From the cell containing the given text, extract its center point as [x, y] coordinate. 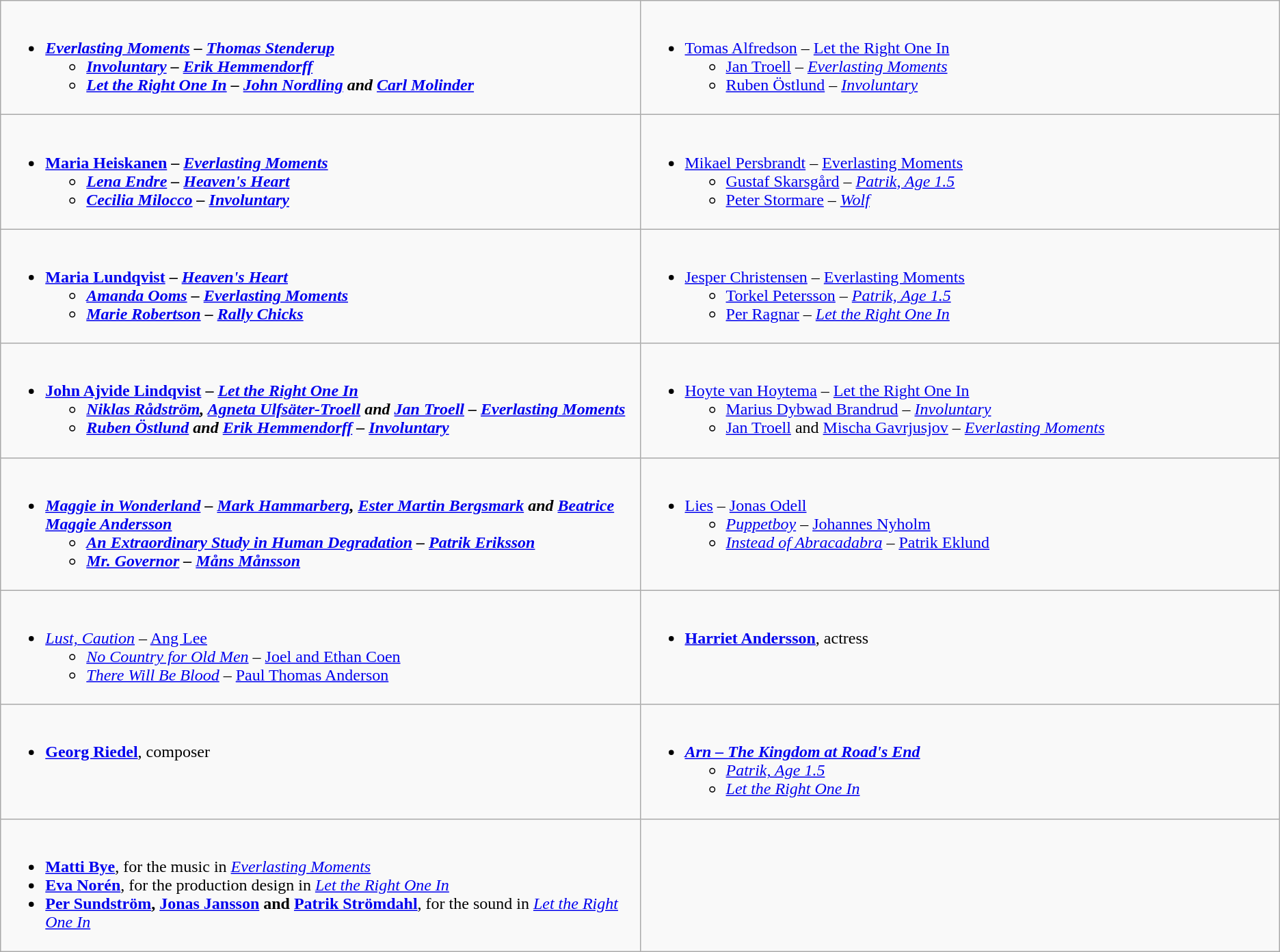
Mikael Persbrandt – Everlasting MomentsGustaf Skarsgård – Patrik, Age 1.5Peter Stormare – Wolf [960, 172]
Everlasting Moments – Thomas StenderupInvoluntary – Erik HemmendorffLet the Right One In – John Nordling and Carl Molinder [320, 57]
Arn – The Kingdom at Road's EndPatrik, Age 1.5Let the Right One In [960, 762]
Jesper Christensen – Everlasting MomentsTorkel Petersson – Patrik, Age 1.5Per Ragnar – Let the Right One In [960, 286]
Maria Lundqvist – Heaven's HeartAmanda Ooms – Everlasting MomentsMarie Robertson – Rally Chicks [320, 286]
Lies – Jonas OdellPuppetboy – Johannes NyholmInstead of Abracadabra – Patrik Eklund [960, 524]
Harriet Andersson, actress [960, 647]
Hoyte van Hoytema – Let the Right One InMarius Dybwad Brandrud – InvoluntaryJan Troell and Mischa Gavrjusjov – Everlasting Moments [960, 401]
Georg Riedel, composer [320, 762]
Maria Heiskanen – Everlasting MomentsLena Endre – Heaven's HeartCecilia Milocco – Involuntary [320, 172]
Lust, Caution – Ang Lee No Country for Old Men – Joel and Ethan Coen There Will Be Blood – Paul Thomas Anderson [320, 647]
Tomas Alfredson – Let the Right One InJan Troell – Everlasting MomentsRuben Östlund – Involuntary [960, 57]
